Search for the cell housing the specified text and yield its (X, Y) center coordinate. 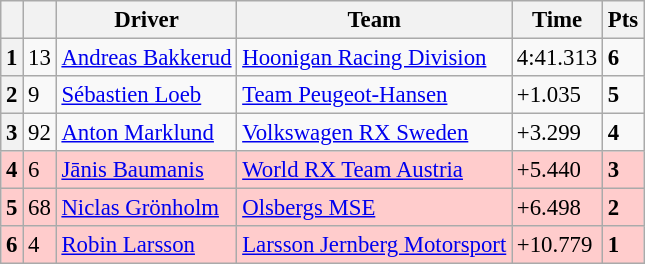
Andreas Bakkerud (146, 58)
Robin Larsson (146, 245)
9 (40, 95)
Volkswagen RX Sweden (374, 133)
Larsson Jernberg Motorsport (374, 245)
Jānis Baumanis (146, 170)
13 (40, 58)
Olsbergs MSE (374, 208)
Pts (624, 20)
+5.440 (558, 170)
Anton Marklund (146, 133)
68 (40, 208)
4:41.313 (558, 58)
Time (558, 20)
92 (40, 133)
+6.498 (558, 208)
+3.299 (558, 133)
World RX Team Austria (374, 170)
Sébastien Loeb (146, 95)
+1.035 (558, 95)
Team Peugeot-Hansen (374, 95)
Hoonigan Racing Division (374, 58)
Team (374, 20)
+10.779 (558, 245)
Driver (146, 20)
Niclas Grönholm (146, 208)
